Detect which cell encompasses the target text, then output its (X, Y) center coordinate. 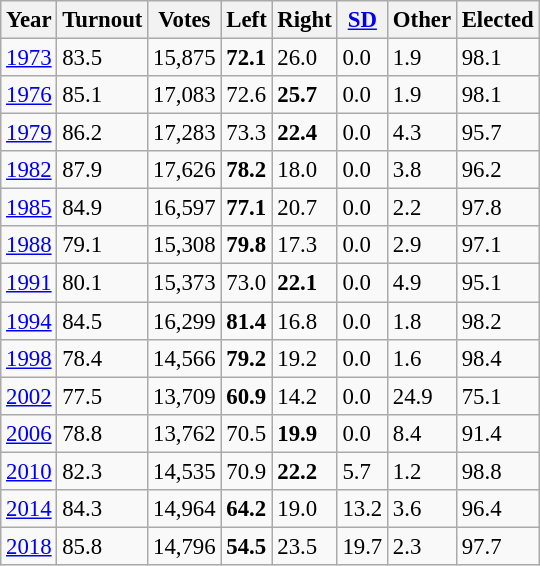
2.2 (422, 208)
19.0 (304, 509)
85.8 (102, 546)
23.5 (304, 546)
1985 (29, 208)
17,626 (184, 170)
77.1 (246, 208)
1.6 (422, 358)
73.3 (246, 133)
15,875 (184, 58)
1.2 (422, 471)
8.4 (422, 433)
Left (246, 20)
2018 (29, 546)
83.5 (102, 58)
Turnout (102, 20)
14,796 (184, 546)
1988 (29, 245)
Other (422, 20)
96.4 (498, 509)
17,283 (184, 133)
91.4 (498, 433)
15,373 (184, 283)
1998 (29, 358)
97.8 (498, 208)
70.9 (246, 471)
26.0 (304, 58)
24.9 (422, 396)
79.2 (246, 358)
1994 (29, 321)
85.1 (102, 95)
64.2 (246, 509)
81.4 (246, 321)
96.2 (498, 170)
1991 (29, 283)
84.9 (102, 208)
82.3 (102, 471)
SD (362, 20)
97.1 (498, 245)
1973 (29, 58)
3.6 (422, 509)
13.2 (362, 509)
72.6 (246, 95)
25.7 (304, 95)
98.4 (498, 358)
2006 (29, 433)
4.9 (422, 283)
14,535 (184, 471)
3.8 (422, 170)
54.5 (246, 546)
14,566 (184, 358)
86.2 (102, 133)
2.3 (422, 546)
17,083 (184, 95)
98.8 (498, 471)
97.7 (498, 546)
17.3 (304, 245)
1982 (29, 170)
77.5 (102, 396)
2002 (29, 396)
Right (304, 20)
60.9 (246, 396)
95.1 (498, 283)
Year (29, 20)
95.7 (498, 133)
16,299 (184, 321)
84.3 (102, 509)
18.0 (304, 170)
Votes (184, 20)
13,709 (184, 396)
78.8 (102, 433)
20.7 (304, 208)
79.8 (246, 245)
13,762 (184, 433)
87.9 (102, 170)
19.9 (304, 433)
80.1 (102, 283)
19.7 (362, 546)
16,597 (184, 208)
19.2 (304, 358)
70.5 (246, 433)
22.1 (304, 283)
2.9 (422, 245)
5.7 (362, 471)
22.4 (304, 133)
2014 (29, 509)
22.2 (304, 471)
98.2 (498, 321)
15,308 (184, 245)
79.1 (102, 245)
14,964 (184, 509)
2010 (29, 471)
1979 (29, 133)
1.8 (422, 321)
84.5 (102, 321)
14.2 (304, 396)
72.1 (246, 58)
78.2 (246, 170)
4.3 (422, 133)
Elected (498, 20)
75.1 (498, 396)
16.8 (304, 321)
78.4 (102, 358)
73.0 (246, 283)
1976 (29, 95)
